Locate the cell with the specified text and output its (x, y) center coordinate. 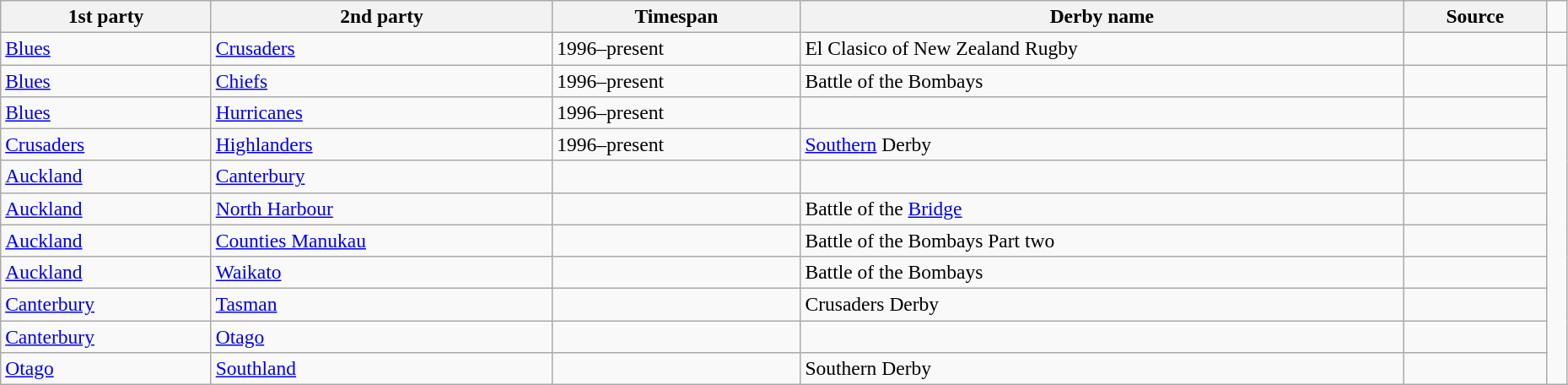
Battle of the Bombays Part two (1102, 241)
El Clasico of New Zealand Rugby (1102, 48)
Counties Manukau (381, 241)
2nd party (381, 16)
Source (1475, 16)
1st party (106, 16)
Waikato (381, 272)
Battle of the Bridge (1102, 209)
Timespan (676, 16)
Hurricanes (381, 112)
Crusaders Derby (1102, 304)
Derby name (1102, 16)
Highlanders (381, 144)
Southland (381, 368)
Chiefs (381, 80)
North Harbour (381, 209)
Tasman (381, 304)
